Detect which cell encompasses the target text, then output its [X, Y] center coordinate. 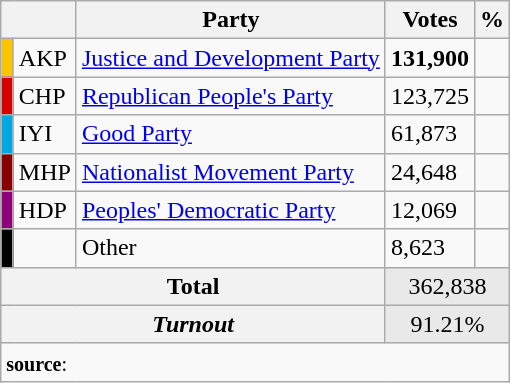
CHP [44, 96]
source: [256, 362]
8,623 [430, 248]
Peoples' Democratic Party [230, 210]
Good Party [230, 134]
61,873 [430, 134]
Turnout [194, 324]
91.21% [447, 324]
Other [230, 248]
Justice and Development Party [230, 58]
AKP [44, 58]
MHP [44, 172]
12,069 [430, 210]
Nationalist Movement Party [230, 172]
% [492, 20]
131,900 [430, 58]
Votes [430, 20]
123,725 [430, 96]
Republican People's Party [230, 96]
362,838 [447, 286]
Party [230, 20]
IYI [44, 134]
Total [194, 286]
24,648 [430, 172]
HDP [44, 210]
